Output the [X, Y] coordinate of the center of the cell containing the given text.  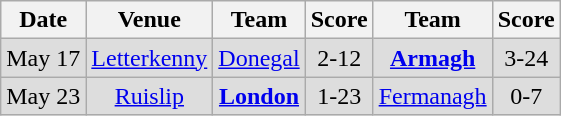
Date [44, 20]
Fermanagh [432, 96]
0-7 [526, 96]
Venue [150, 20]
May 17 [44, 58]
Donegal [259, 58]
Ruislip [150, 96]
1-23 [339, 96]
Armagh [432, 58]
2-12 [339, 58]
3-24 [526, 58]
May 23 [44, 96]
Letterkenny [150, 58]
London [259, 96]
